Return [x, y] of the center of cell containing provided text 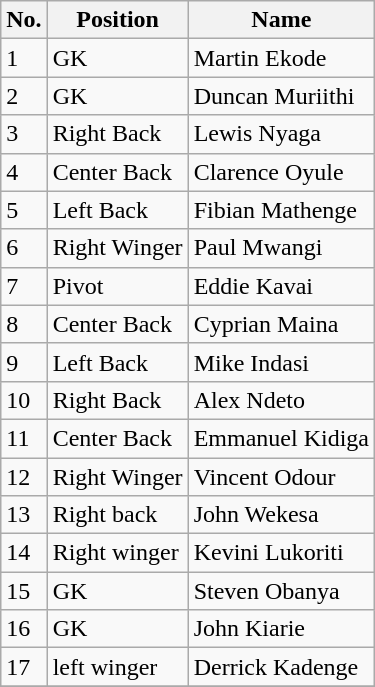
3 [24, 134]
Pivot [118, 286]
8 [24, 324]
14 [24, 553]
Mike Indasi [281, 362]
15 [24, 591]
Eddie Kavai [281, 286]
Vincent Odour [281, 477]
Duncan Muriithi [281, 96]
Position [118, 20]
Paul Mwangi [281, 248]
16 [24, 629]
Steven Obanya [281, 591]
Derrick Kadenge [281, 667]
Lewis Nyaga [281, 134]
Fibian Mathenge [281, 210]
John Kiarie [281, 629]
13 [24, 515]
11 [24, 438]
17 [24, 667]
10 [24, 400]
Alex Ndeto [281, 400]
Right winger [118, 553]
Right back [118, 515]
Name [281, 20]
Clarence Oyule [281, 172]
7 [24, 286]
4 [24, 172]
9 [24, 362]
Cyprian Maina [281, 324]
Martin Ekode [281, 58]
left winger [118, 667]
1 [24, 58]
5 [24, 210]
Emmanuel Kidiga [281, 438]
12 [24, 477]
No. [24, 20]
6 [24, 248]
John Wekesa [281, 515]
2 [24, 96]
Kevini Lukoriti [281, 553]
